Return the (X, Y) coordinate for the center point of the cell that contains the specified text.  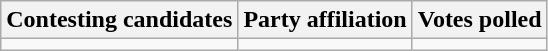
Party affiliation (325, 20)
Contesting candidates (120, 20)
Votes polled (480, 20)
